Capture the cell that displays the provided text and extract its [X, Y] central coordinate. 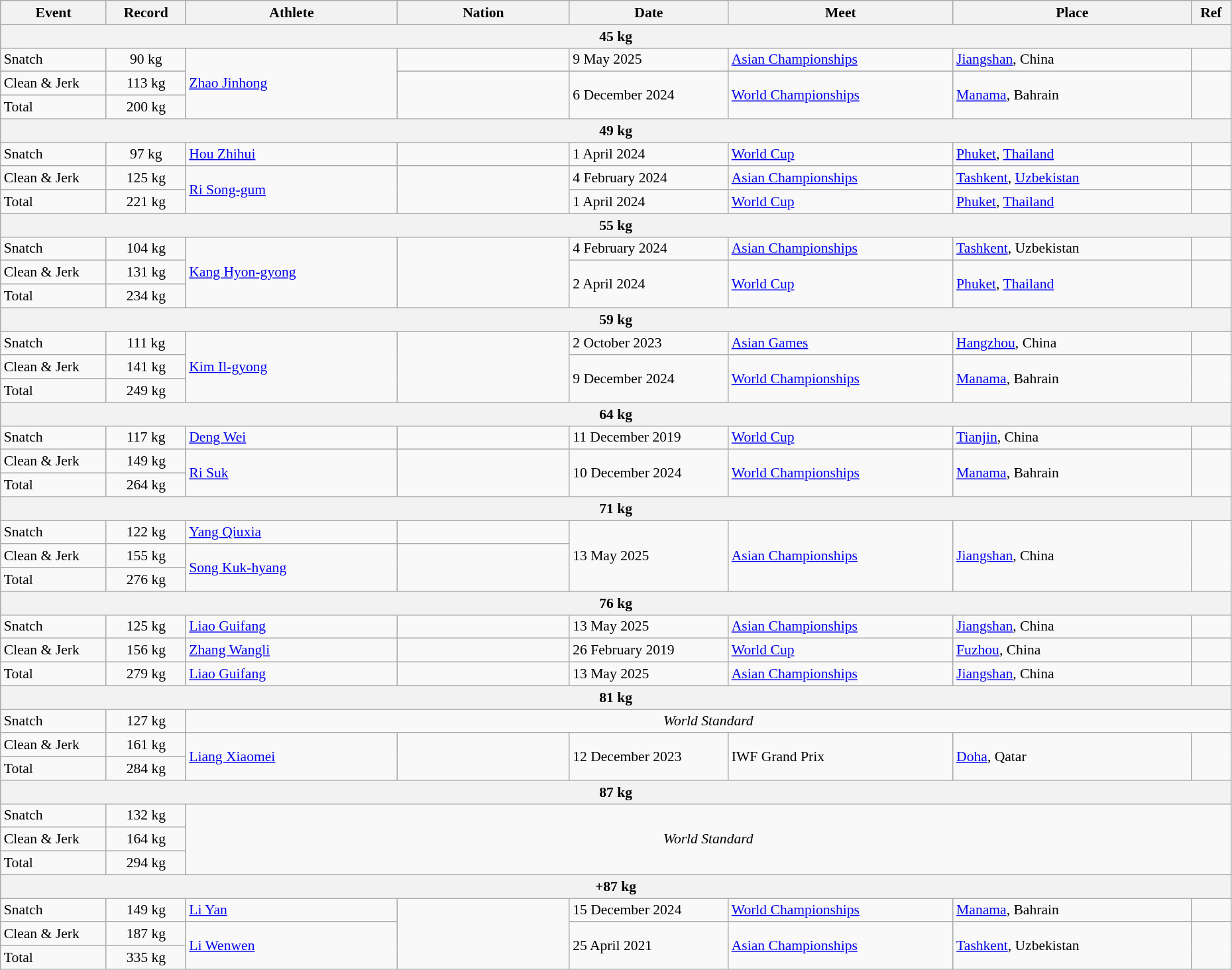
Kim Il-gyong [292, 367]
Hangzhou, China [1072, 343]
71 kg [616, 509]
294 kg [146, 863]
26 February 2019 [649, 650]
Hou Zhihui [292, 154]
Record [146, 13]
2 April 2024 [649, 284]
2 October 2023 [649, 343]
IWF Grand Prix [840, 757]
Ref [1211, 13]
276 kg [146, 579]
Athlete [292, 13]
Yang Qiuxia [292, 532]
187 kg [146, 934]
Liang Xiaomei [292, 757]
10 December 2024 [649, 473]
249 kg [146, 391]
90 kg [146, 60]
Asian Games [840, 343]
Li Wenwen [292, 945]
113 kg [146, 84]
87 kg [616, 792]
Doha, Qatar [1072, 757]
164 kg [146, 839]
127 kg [146, 721]
25 April 2021 [649, 945]
11 December 2019 [649, 438]
9 May 2025 [649, 60]
Place [1072, 13]
141 kg [146, 367]
Date [649, 13]
Deng Wei [292, 438]
131 kg [146, 273]
+87 kg [616, 886]
279 kg [146, 674]
81 kg [616, 697]
Event [54, 13]
111 kg [146, 343]
Song Kuk-hyang [292, 568]
49 kg [616, 131]
Li Yan [292, 910]
155 kg [146, 556]
122 kg [146, 532]
117 kg [146, 438]
104 kg [146, 249]
9 December 2024 [649, 379]
335 kg [146, 957]
Ri Suk [292, 473]
Zhang Wangli [292, 650]
Tianjin, China [1072, 438]
59 kg [616, 320]
76 kg [616, 603]
132 kg [146, 816]
Zhao Jinhong [292, 84]
Fuzhou, China [1072, 650]
12 December 2023 [649, 757]
55 kg [616, 225]
284 kg [146, 768]
Meet [840, 13]
6 December 2024 [649, 95]
Ri Song-gum [292, 190]
64 kg [616, 414]
264 kg [146, 485]
Kang Hyon-gyong [292, 272]
Nation [484, 13]
45 kg [616, 36]
234 kg [146, 296]
15 December 2024 [649, 910]
156 kg [146, 650]
221 kg [146, 202]
200 kg [146, 107]
161 kg [146, 745]
97 kg [146, 154]
